Capture the cell that displays the provided text and extract its [x, y] central coordinate. 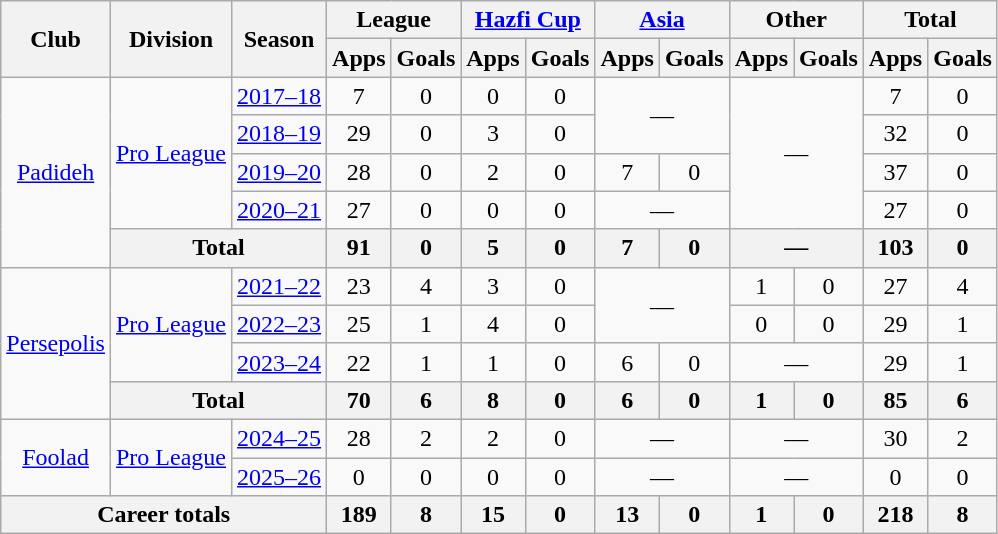
Other [796, 20]
2020–21 [280, 210]
2022–23 [280, 324]
2017–18 [280, 96]
103 [895, 248]
Padideh [56, 172]
Asia [662, 20]
Club [56, 39]
2025–26 [280, 477]
Division [170, 39]
2023–24 [280, 362]
5 [493, 248]
2019–20 [280, 172]
Persepolis [56, 343]
2024–25 [280, 438]
218 [895, 515]
Hazfi Cup [528, 20]
32 [895, 134]
22 [359, 362]
85 [895, 400]
Season [280, 39]
15 [493, 515]
30 [895, 438]
189 [359, 515]
2021–22 [280, 286]
Foolad [56, 457]
25 [359, 324]
League [394, 20]
23 [359, 286]
70 [359, 400]
13 [627, 515]
91 [359, 248]
2018–19 [280, 134]
37 [895, 172]
Career totals [164, 515]
